Detect which cell encompasses the target text, then output its [x, y] center coordinate. 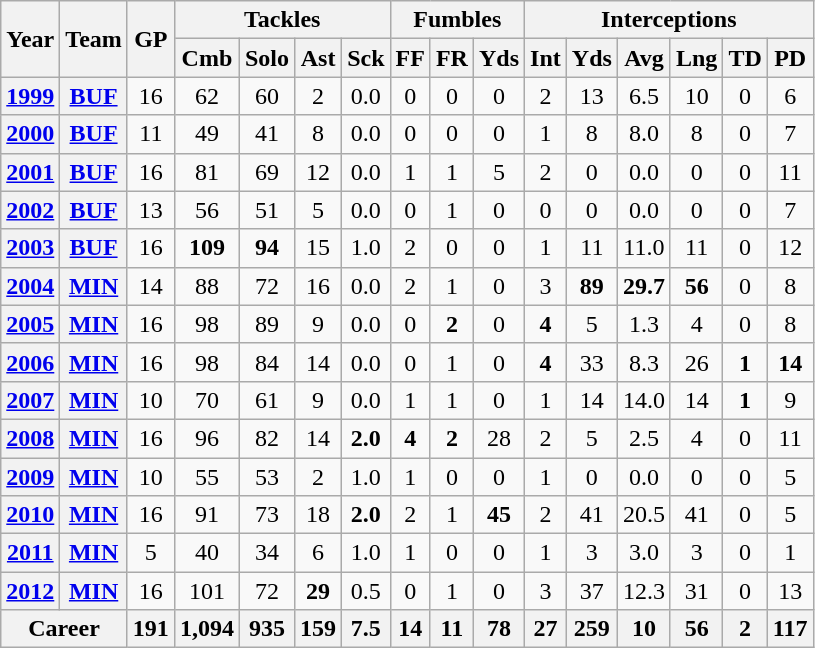
84 [266, 362]
73 [266, 515]
Team [94, 39]
Avg [644, 58]
3.0 [644, 553]
8.0 [644, 134]
31 [696, 591]
1999 [30, 96]
PD [790, 58]
Career [64, 629]
62 [206, 96]
55 [206, 477]
159 [318, 629]
Solo [266, 58]
29 [318, 591]
2010 [30, 515]
61 [266, 400]
27 [546, 629]
29.7 [644, 286]
34 [266, 553]
69 [266, 172]
33 [592, 362]
2002 [30, 210]
6.5 [644, 96]
2012 [30, 591]
259 [592, 629]
GP [150, 39]
20.5 [644, 515]
12.3 [644, 591]
117 [790, 629]
37 [592, 591]
26 [696, 362]
1.3 [644, 324]
14.0 [644, 400]
2008 [30, 438]
2005 [30, 324]
2009 [30, 477]
18 [318, 515]
91 [206, 515]
2007 [30, 400]
70 [206, 400]
2.5 [644, 438]
Tackles [282, 20]
Int [546, 58]
60 [266, 96]
2000 [30, 134]
Year [30, 39]
Cmb [206, 58]
15 [318, 248]
101 [206, 591]
191 [150, 629]
81 [206, 172]
49 [206, 134]
FF [410, 58]
53 [266, 477]
Fumbles [458, 20]
82 [266, 438]
11.0 [644, 248]
Ast [318, 58]
Lng [696, 58]
88 [206, 286]
2001 [30, 172]
45 [498, 515]
40 [206, 553]
109 [206, 248]
FR [452, 58]
96 [206, 438]
Interceptions [669, 20]
1,094 [206, 629]
Sck [366, 58]
7.5 [366, 629]
TD [745, 58]
935 [266, 629]
0.5 [366, 591]
2003 [30, 248]
51 [266, 210]
94 [266, 248]
8.3 [644, 362]
78 [498, 629]
2011 [30, 553]
2006 [30, 362]
2004 [30, 286]
28 [498, 438]
